Search for the cell housing the specified text and yield its (X, Y) center coordinate. 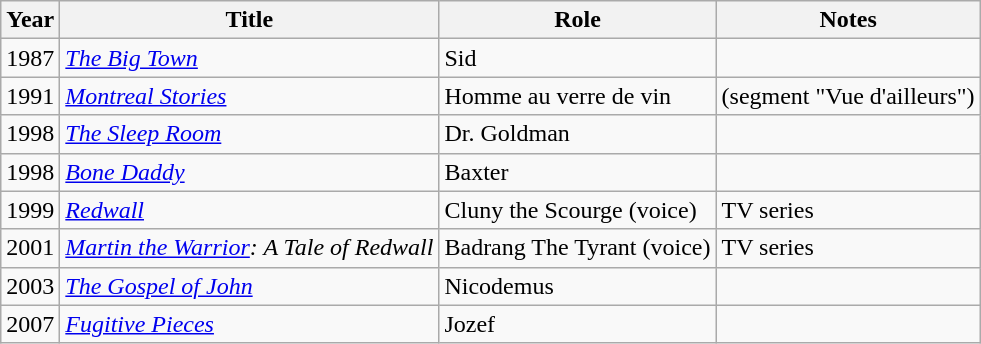
Baxter (578, 172)
Fugitive Pieces (250, 324)
Cluny the Scourge (voice) (578, 210)
2003 (30, 286)
Jozef (578, 324)
Montreal Stories (250, 96)
Sid (578, 58)
The Sleep Room (250, 134)
Year (30, 20)
1987 (30, 58)
Redwall (250, 210)
Title (250, 20)
Homme au verre de vin (578, 96)
Bone Daddy (250, 172)
The Big Town (250, 58)
Role (578, 20)
The Gospel of John (250, 286)
1991 (30, 96)
1999 (30, 210)
Martin the Warrior: A Tale of Redwall (250, 248)
Dr. Goldman (578, 134)
Notes (848, 20)
(segment "Vue d'ailleurs") (848, 96)
Nicodemus (578, 286)
2001 (30, 248)
Badrang The Tyrant (voice) (578, 248)
2007 (30, 324)
